Return [X, Y] of the center of cell containing provided text 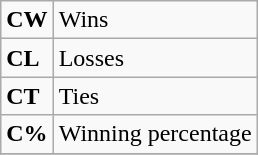
CL [27, 58]
Wins [155, 20]
C% [27, 134]
Ties [155, 96]
Winning percentage [155, 134]
CT [27, 96]
CW [27, 20]
Losses [155, 58]
